Determine the (x, y) coordinate at the center of the cell enclosing the given text.  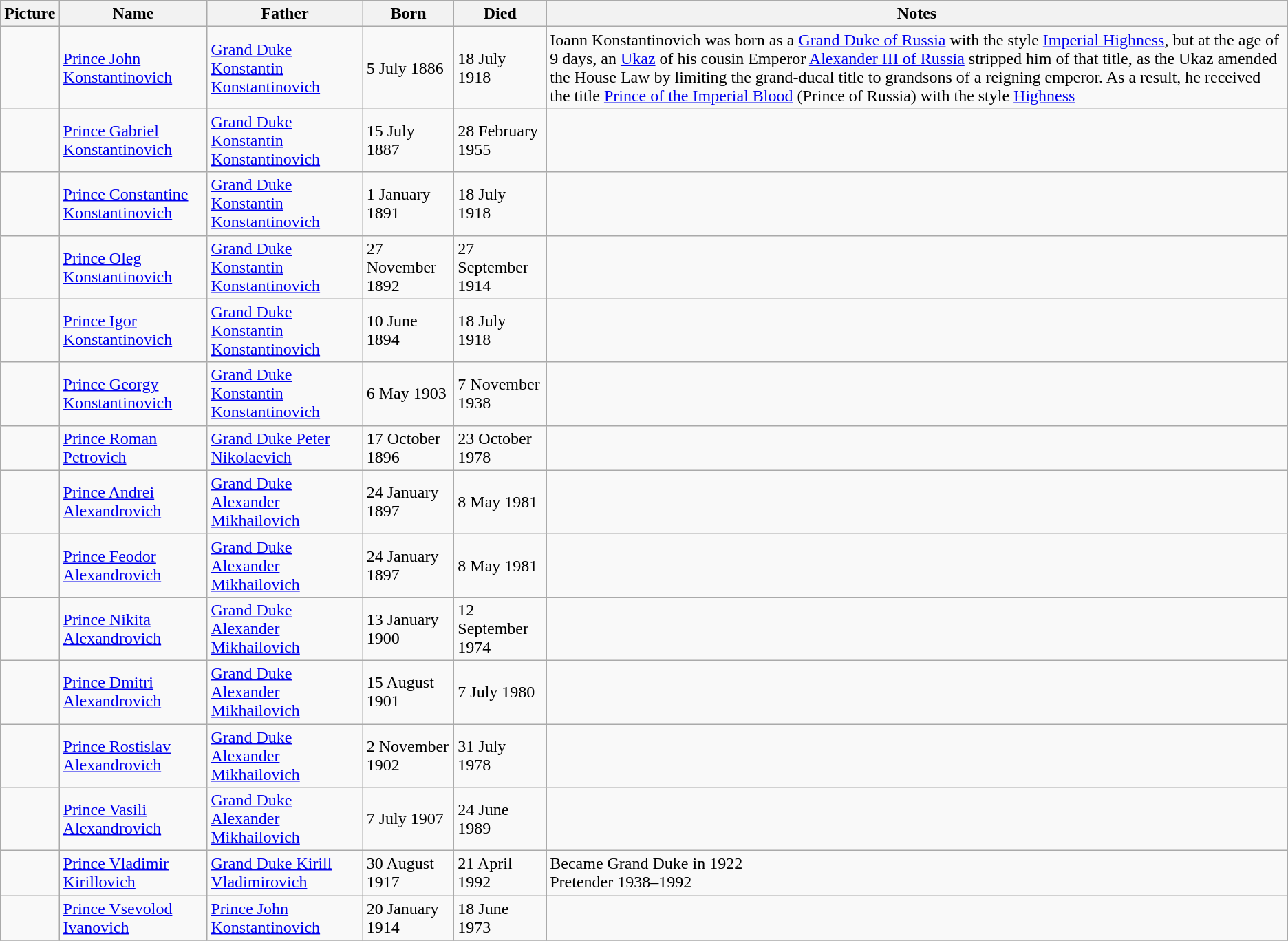
31 July 1978 (500, 756)
Prince Constantine Konstantinovich (133, 204)
Prince Nikita Alexandrovich (133, 628)
7 July 1907 (409, 819)
Prince Feodor Alexandrovich (133, 565)
20 January 1914 (409, 918)
Prince Andrei Alexandrovich (133, 502)
Born (409, 14)
2 November 1902 (409, 756)
Prince Georgy Konstantinovich (133, 394)
24 June 1989 (500, 819)
Prince Oleg Konstantinovich (133, 267)
17 October 1896 (409, 447)
7 July 1980 (500, 692)
Picture (30, 14)
13 January 1900 (409, 628)
Became Grand Duke in 1922Pretender 1938–1992 (917, 873)
15 July 1887 (409, 140)
1 January 1891 (409, 204)
Prince Roman Petrovich (133, 447)
30 August 1917 (409, 873)
Prince Vsevolod Ivanovich (133, 918)
Prince Rostislav Alexandrovich (133, 756)
27 September 1914 (500, 267)
5 July 1886 (409, 67)
Name (133, 14)
12 September 1974 (500, 628)
Grand Duke Peter Nikolaevich (285, 447)
Prince Vasili Alexandrovich (133, 819)
Grand Duke Kirill Vladimirovich (285, 873)
6 May 1903 (409, 394)
Prince Igor Konstantinovich (133, 330)
Prince Gabriel Konstantinovich (133, 140)
28 February 1955 (500, 140)
21 April 1992 (500, 873)
Prince Vladimir Kirillovich (133, 873)
15 August 1901 (409, 692)
10 June 1894 (409, 330)
Father (285, 14)
7 November 1938 (500, 394)
18 June 1973 (500, 918)
Notes (917, 14)
Prince Dmitri Alexandrovich (133, 692)
23 October 1978 (500, 447)
27 November 1892 (409, 267)
Died (500, 14)
